Scan for the cell matching the given text and deliver its (x, y) coordinate at center. 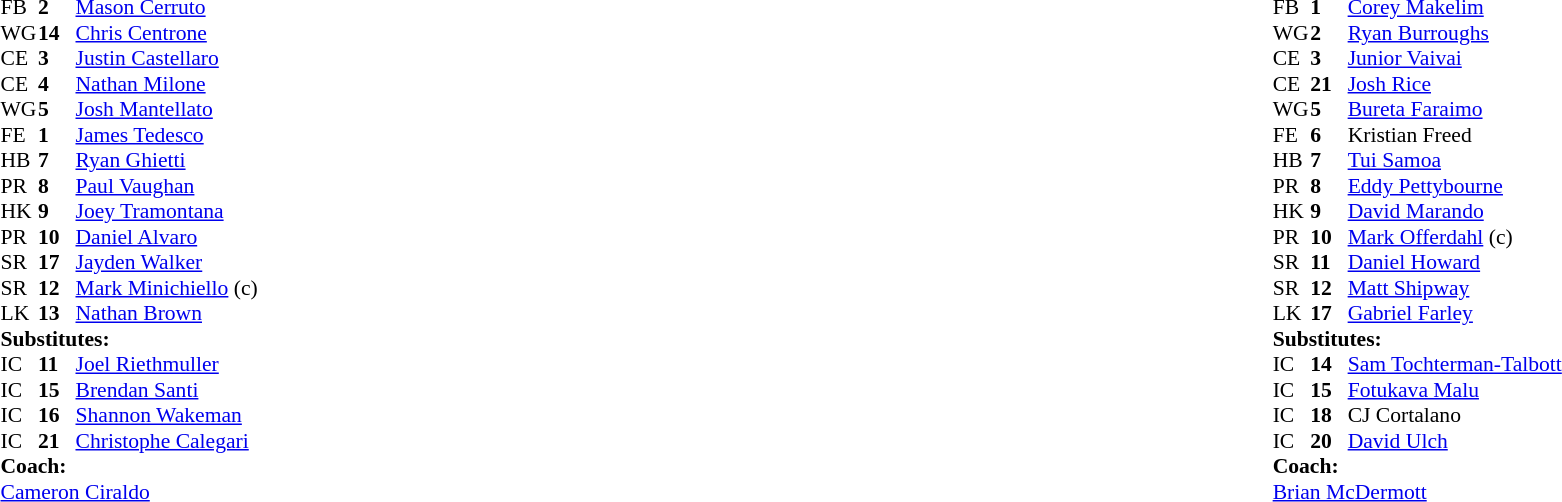
2 (1329, 33)
6 (1329, 135)
20 (1329, 441)
David Ulch (1455, 441)
Josh Rice (1455, 84)
Kristian Freed (1455, 135)
Gabriel Farley (1455, 313)
Paul Vaughan (167, 186)
Junior Vaivai (1455, 59)
Sam Tochterman-Talbott (1455, 365)
Shannon Wakeman (167, 415)
1 (57, 135)
David Marando (1455, 211)
Daniel Alvaro (167, 237)
Fotukava Malu (1455, 390)
Jayden Walker (167, 263)
Joel Riethmuller (167, 365)
Tui Samoa (1455, 161)
Nathan Brown (167, 313)
Joey Tramontana (167, 211)
Daniel Howard (1455, 263)
Eddy Pettybourne (1455, 186)
Ryan Ghietti (167, 161)
Justin Castellaro (167, 59)
Christophe Calegari (167, 441)
Bureta Faraimo (1455, 109)
4 (57, 84)
Mark Minichiello (c) (167, 288)
Ryan Burroughs (1455, 33)
13 (57, 313)
Josh Mantellato (167, 109)
Nathan Milone (167, 84)
18 (1329, 415)
16 (57, 415)
CJ Cortalano (1455, 415)
Brendan Santi (167, 390)
James Tedesco (167, 135)
Matt Shipway (1455, 288)
Chris Centrone (167, 33)
Mark Offerdahl (c) (1455, 237)
